Scan for the cell matching the given text and deliver its [x, y] coordinate at center. 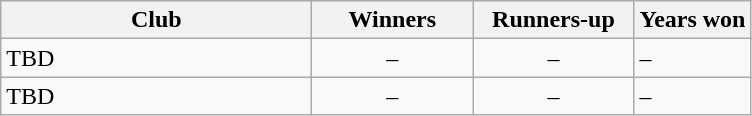
Years won [692, 20]
Club [156, 20]
Winners [392, 20]
Runners-up [554, 20]
